Return the [x, y] coordinate for the center point of the cell that contains the specified text.  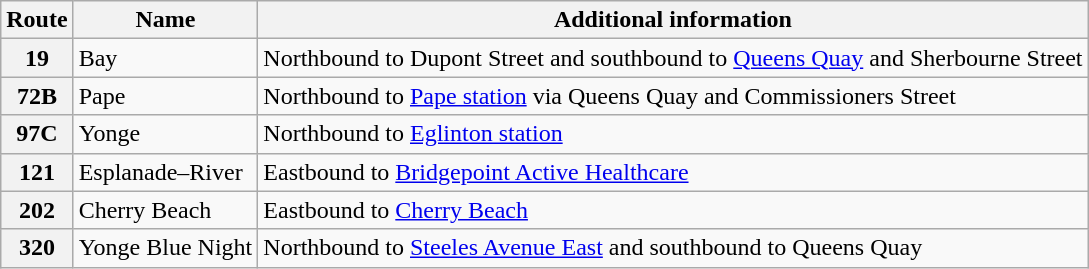
Name [166, 20]
Eastbound to Cherry Beach [673, 210]
Pape [166, 96]
Additional information [673, 20]
Cherry Beach [166, 210]
202 [37, 210]
Northbound to Eglinton station [673, 134]
Bay [166, 58]
Esplanade–River [166, 172]
Northbound to Steeles Avenue East and southbound to Queens Quay [673, 248]
19 [37, 58]
Eastbound to Bridgepoint Active Healthcare [673, 172]
Route [37, 20]
72B [37, 96]
Yonge [166, 134]
121 [37, 172]
Northbound to Dupont Street and southbound to Queens Quay and Sherbourne Street [673, 58]
320 [37, 248]
Yonge Blue Night [166, 248]
97C [37, 134]
Northbound to Pape station via Queens Quay and Commissioners Street [673, 96]
